Locate the cell with the specified text and output its [x, y] center coordinate. 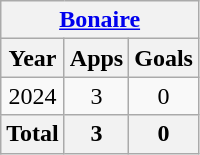
Bonaire [100, 20]
2024 [33, 96]
Goals [164, 58]
Year [33, 58]
Total [33, 134]
Apps [96, 58]
